Output the (x, y) coordinate of the center of the cell containing the given text.  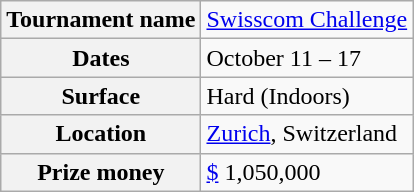
Prize money (101, 172)
Location (101, 134)
Zurich, Switzerland (307, 134)
Dates (101, 58)
Tournament name (101, 20)
October 11 – 17 (307, 58)
$ 1,050,000 (307, 172)
Surface (101, 96)
Hard (Indoors) (307, 96)
Swisscom Challenge (307, 20)
